Pinpoint the cell where the given text exists, returning its (x, y) midpoint coordinate. 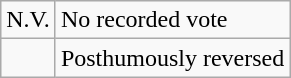
No recorded vote (172, 20)
N.V. (28, 20)
Posthumously reversed (172, 58)
